Scan for the cell matching the given text and deliver its [x, y] coordinate at center. 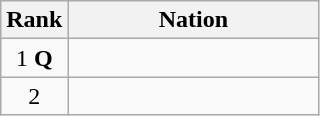
Rank [34, 20]
1 Q [34, 58]
2 [34, 96]
Nation [194, 20]
